Locate the cell with the specified text and output its [X, Y] center coordinate. 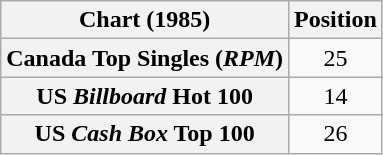
Chart (1985) [145, 20]
Position [336, 20]
US Billboard Hot 100 [145, 96]
14 [336, 96]
US Cash Box Top 100 [145, 134]
Canada Top Singles (RPM) [145, 58]
25 [336, 58]
26 [336, 134]
